Provide the (x, y) coordinate of the cell's center where the given text is located.  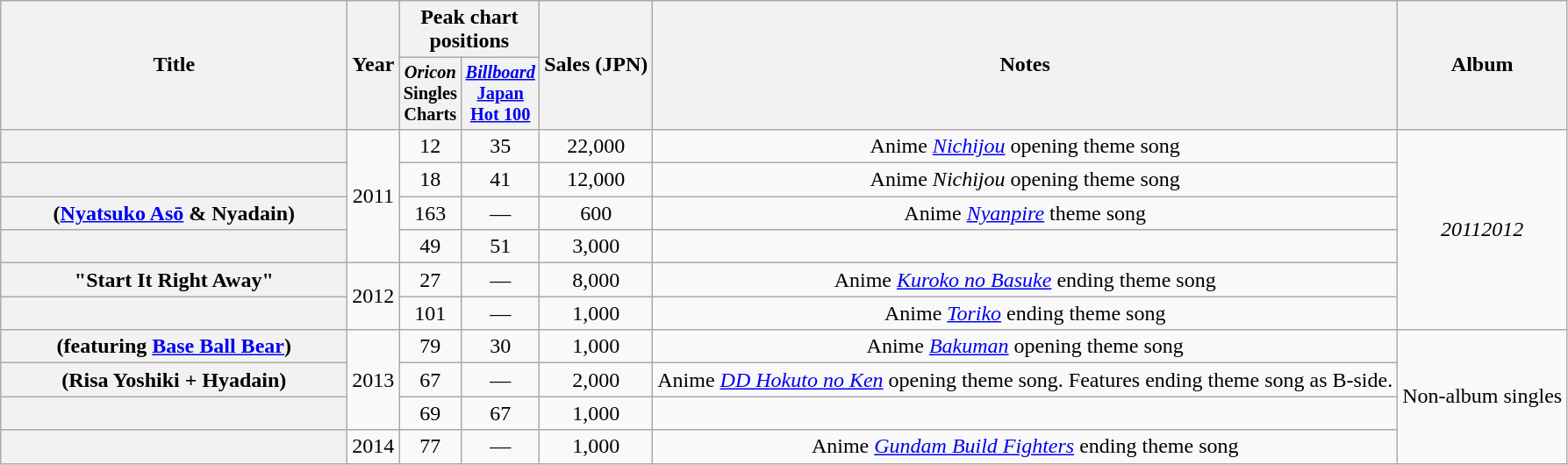
51 (500, 247)
Anime Bakuman opening theme song (1025, 347)
77 (430, 447)
22,000 (597, 146)
"Start It Right Away" (174, 280)
2014 (374, 447)
600 (597, 213)
2,000 (597, 380)
Anime Nyanpire theme song (1025, 213)
(Risa Yoshiki + Hyadain) (174, 380)
2012 (374, 297)
3,000 (597, 247)
35 (500, 146)
2011 (374, 196)
2013 (374, 380)
(featuring Base Ball Bear) (174, 347)
Non-album singles (1483, 397)
Oricon Singles Charts (430, 94)
79 (430, 347)
Anime DD Hokuto no Ken opening theme song. Features ending theme song as B-side. (1025, 380)
Anime Toriko ending theme song (1025, 313)
12 (430, 146)
8,000 (597, 280)
27 (430, 280)
49 (430, 247)
Anime Gundam Build Fighters ending theme song (1025, 447)
101 (430, 313)
20112012 (1483, 229)
163 (430, 213)
18 (430, 180)
12,000 (597, 180)
Anime Kuroko no Basuke ending theme song (1025, 280)
69 (430, 413)
41 (500, 180)
Billboard Japan Hot 100 (500, 94)
30 (500, 347)
Album (1483, 65)
Notes (1025, 65)
Title (174, 65)
Year (374, 65)
Peak chart positions (469, 30)
(Nyatsuko Asō & Nyadain) (174, 213)
Sales (JPN) (597, 65)
